From the cell containing the given text, extract its center point as (X, Y) coordinate. 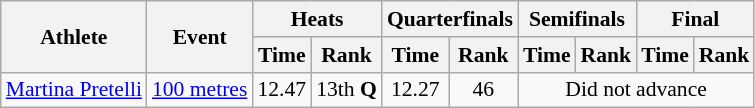
Event (200, 36)
13th Q (346, 90)
Quarterfinals (450, 19)
Athlete (74, 36)
46 (484, 90)
Heats (316, 19)
Did not advance (636, 90)
12.27 (416, 90)
100 metres (200, 90)
Semifinals (577, 19)
12.47 (282, 90)
Martina Pretelli (74, 90)
Final (695, 19)
